Extract the (X, Y) coordinate from the center of the cell holding the provided text.  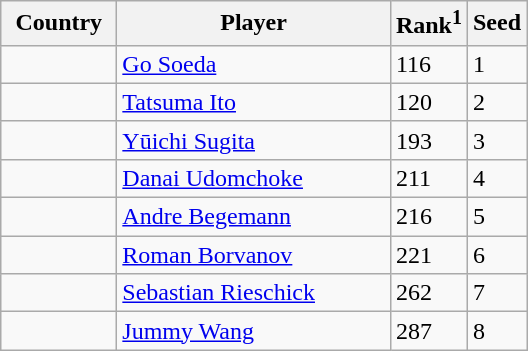
262 (428, 293)
7 (496, 293)
287 (428, 331)
193 (428, 140)
3 (496, 140)
6 (496, 255)
Seed (496, 24)
Country (59, 24)
8 (496, 331)
1 (496, 64)
216 (428, 217)
Sebastian Rieschick (254, 293)
Player (254, 24)
221 (428, 255)
120 (428, 102)
Rank1 (428, 24)
5 (496, 217)
Yūichi Sugita (254, 140)
Jummy Wang (254, 331)
Danai Udomchoke (254, 178)
Andre Begemann (254, 217)
4 (496, 178)
211 (428, 178)
Go Soeda (254, 64)
Roman Borvanov (254, 255)
2 (496, 102)
Tatsuma Ito (254, 102)
116 (428, 64)
